Identify which cell holds the provided text, then report its (x, y) central coordinate. 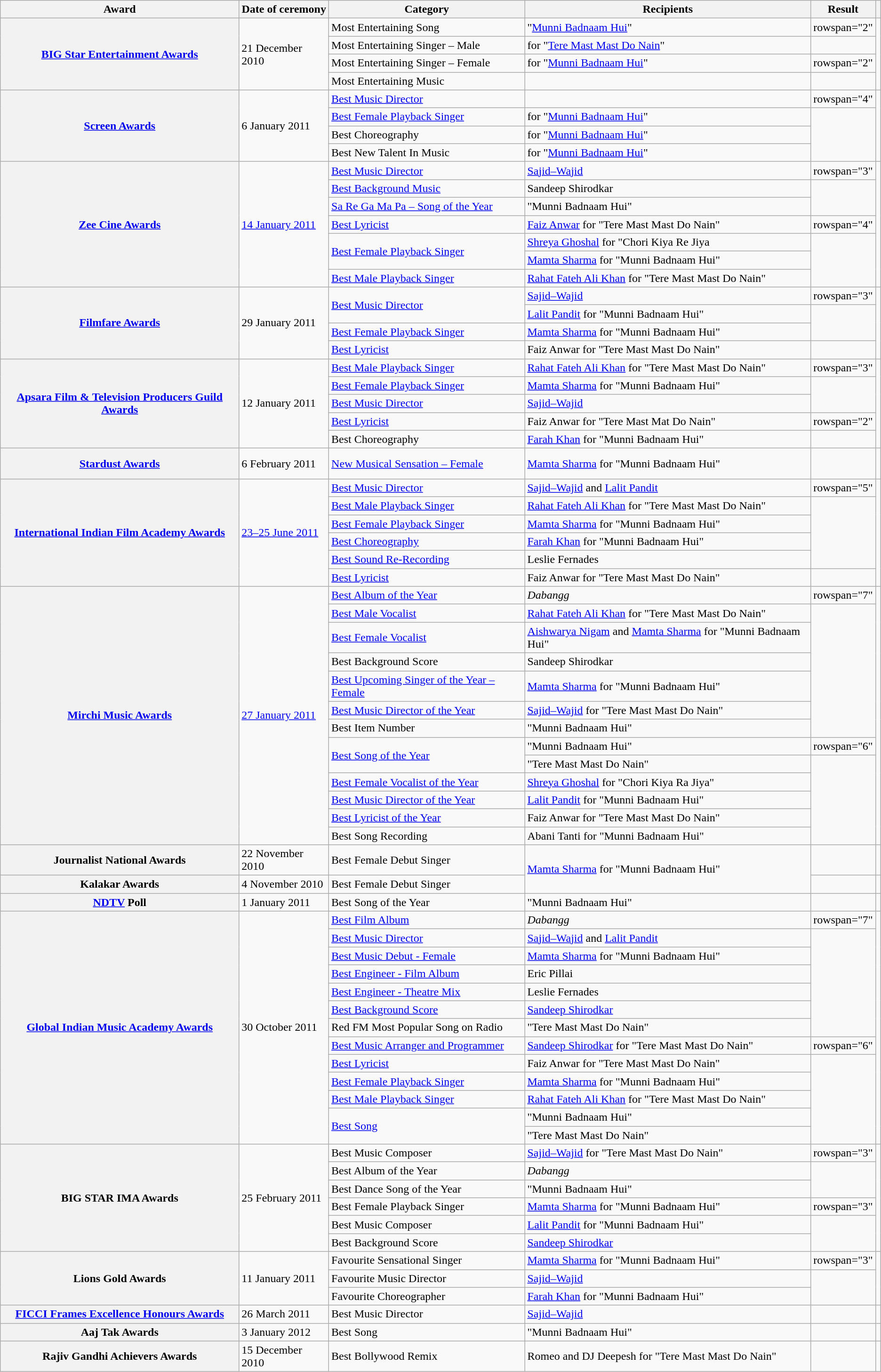
6 January 2011 (284, 126)
Best Engineer - Theatre Mix (427, 992)
Lions Gold Awards (120, 1278)
Kalakar Awards (120, 884)
Best Dance Song of the Year (427, 1189)
Most Entertaining Singer – Female (427, 63)
Faiz Anwar for "Tere Mast Mat Do Nain" (668, 421)
12 January 2011 (284, 403)
Best Music Arranger and Programmer (427, 1045)
Apsara Film & Television Producers Guild Awards (120, 403)
29 January 2011 (284, 323)
Most Entertaining Music (427, 81)
26 March 2011 (284, 1314)
21 December 2010 (284, 54)
Best Lyricist of the Year (427, 818)
Best New Talent In Music (427, 152)
New Musical Sensation – Female (427, 463)
Sandeep Shirodkar for "Tere Mast Mast Do Nain" (668, 1045)
Best Song Recording (427, 835)
6 February 2011 (284, 463)
Eric Pillai (668, 974)
Best Film Album (427, 920)
11 January 2011 (284, 1278)
Best Engineer - Film Album (427, 974)
Best Female Vocalist (427, 637)
Shreya Ghoshal for "Chori Kiya Re Jiya (668, 242)
Best Background Music (427, 188)
Best Female Vocalist of the Year (427, 782)
International Indian Film Academy Awards (120, 532)
Zee Cine Awards (120, 224)
Result (843, 9)
NDTV Poll (120, 902)
Screen Awards (120, 126)
Best Male Vocalist (427, 613)
Recipients (668, 9)
Best Upcoming Singer of the Year – Female (427, 686)
Rajiv Gandhi Achievers Awards (120, 1356)
Best Item Number (427, 728)
for "Tere Mast Mast Do Nain" (668, 45)
Sa Re Ga Ma Pa – Song of the Year (427, 206)
27 January 2011 (284, 715)
Shreya Ghoshal for "Chori Kiya Ra Jiya" (668, 782)
BIG Star Entertainment Awards (120, 54)
Category (427, 9)
Red FM Most Popular Song on Radio (427, 1027)
14 January 2011 (284, 224)
22 November 2010 (284, 860)
23–25 June 2011 (284, 532)
Abani Tanti for "Munni Badnaam Hui" (668, 835)
Best Bollywood Remix (427, 1356)
Most Entertaining Song (427, 27)
Date of ceremony (284, 9)
BIG STAR IMA Awards (120, 1198)
3 January 2012 (284, 1332)
Best Music Debut - Female (427, 956)
Aishwarya Nigam and Mamta Sharma for "Munni Badnaam Hui" (668, 637)
Stardust Awards (120, 463)
rowspan="5" (843, 488)
4 November 2010 (284, 884)
30 October 2011 (284, 1028)
Best Sound Re-Recording (427, 560)
1 January 2011 (284, 902)
15 December 2010 (284, 1356)
Favourite Sensational Singer (427, 1260)
Favourite Music Director (427, 1278)
FICCI Frames Excellence Honours Awards (120, 1314)
Award (120, 9)
Most Entertaining Singer – Male (427, 45)
Favourite Choreographer (427, 1296)
Aaj Tak Awards (120, 1332)
Global Indian Music Academy Awards (120, 1028)
Romeo and DJ Deepesh for "Tere Mast Mast Do Nain" (668, 1356)
25 February 2011 (284, 1198)
Mirchi Music Awards (120, 715)
Journalist National Awards (120, 860)
Filmfare Awards (120, 323)
